Find where the given text appears and provide that cell's center as [X, Y] coordinate. 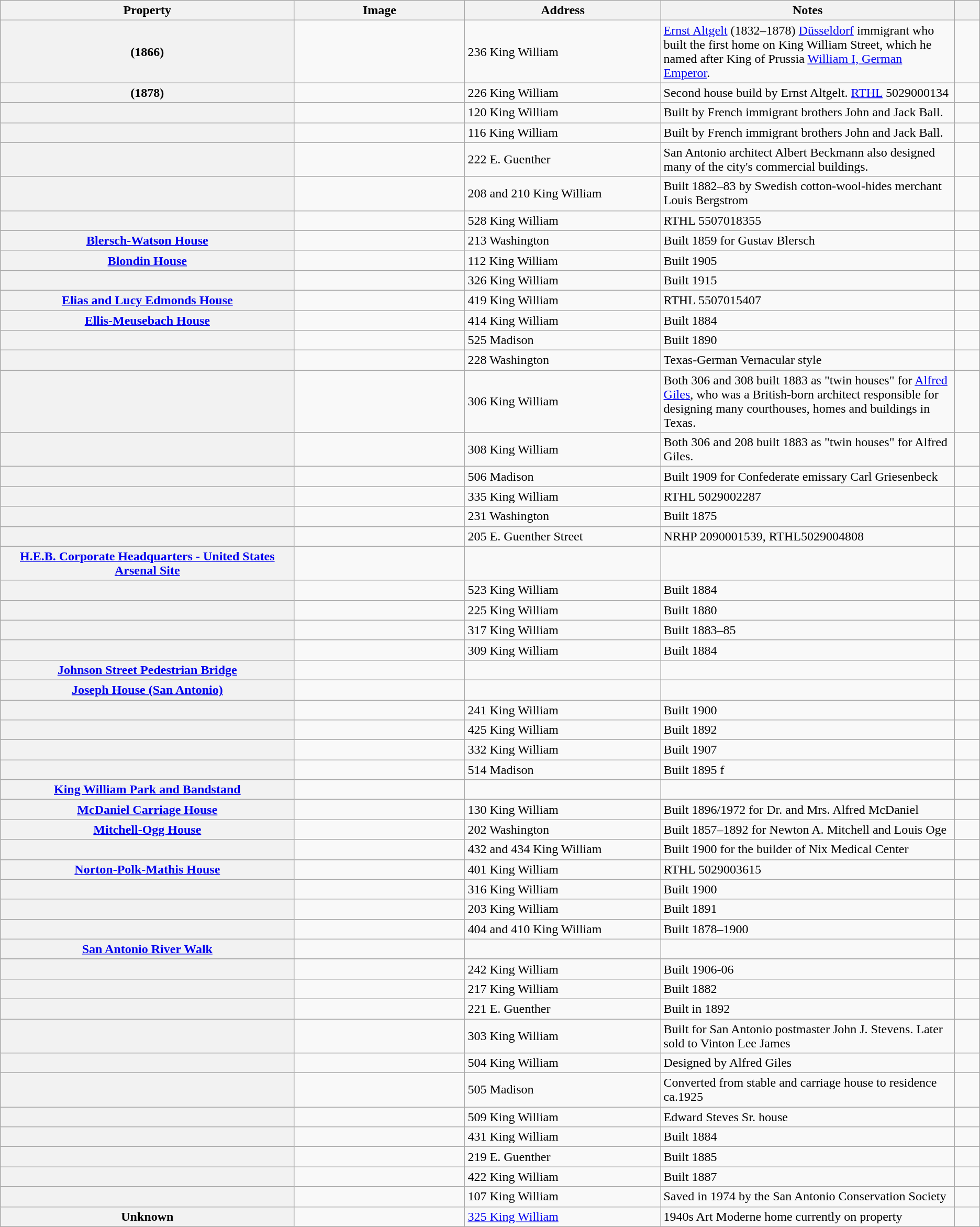
Property [148, 10]
116 King William [563, 132]
308 King William [563, 449]
Built 1905 [807, 260]
228 Washington [563, 360]
505 Madison [563, 1090]
San Antonio River Walk [148, 949]
Saved in 1974 by the San Antonio Conservation Society [807, 1197]
306 King William [563, 401]
203 King William [563, 909]
326 King William [563, 280]
Second house build by Ernst Altgelt. RTHL 5029000134 [807, 93]
120 King William [563, 113]
506 Madison [563, 477]
205 E. Guenther Street [563, 536]
Unknown [148, 1217]
509 King William [563, 1117]
Elias and Lucy Edmonds House [148, 300]
Built 1892 [807, 730]
Built 1895 f [807, 770]
(1866) [148, 51]
Joseph House (San Antonio) [148, 690]
King William Park and Bandstand [148, 790]
Built in 1892 [807, 1009]
(1878) [148, 93]
Built for San Antonio postmaster John J. Stevens. Later sold to Vinton Lee James [807, 1036]
Texas-German Vernacular style [807, 360]
504 King William [563, 1063]
Johnson Street Pedestrian Bridge [148, 670]
RTHL 5507015407 [807, 300]
130 King William [563, 810]
Built 1909 for Confederate emissary Carl Griesenbeck [807, 477]
Built 1900 for the builder of Nix Medical Center [807, 849]
Blondin House [148, 260]
Built 1882 [807, 989]
241 King William [563, 710]
Built 1891 [807, 909]
Built 1907 [807, 750]
222 E. Guenther [563, 159]
Built 1890 [807, 340]
332 King William [563, 750]
Edward Steves Sr. house [807, 1117]
RTHL 5029003615 [807, 869]
236 King William [563, 51]
San Antonio architect Albert Beckmann also designed many of the city's commercial buildings. [807, 159]
317 King William [563, 630]
431 King William [563, 1137]
Built 1896/1972 for Dr. and Mrs. Alfred McDaniel [807, 810]
422 King William [563, 1177]
Built 1887 [807, 1177]
Built 1859 for Gustav Blersch [807, 240]
Built 1883–85 [807, 630]
325 King William [563, 1217]
NRHP 2090001539, RTHL5029004808 [807, 536]
107 King William [563, 1197]
H.E.B. Corporate Headquarters - United States Arsenal Site [148, 563]
221 E. Guenther [563, 1009]
525 Madison [563, 340]
McDaniel Carriage House [148, 810]
Ellis-Meusebach House [148, 320]
303 King William [563, 1036]
Address [563, 10]
Built 1915 [807, 280]
1940s Art Moderne home currently on property [807, 1217]
112 King William [563, 260]
523 King William [563, 590]
404 and 410 King William [563, 929]
Image [380, 10]
Built 1875 [807, 516]
213 Washington [563, 240]
RTHL 5507018355 [807, 220]
Built 1857–1892 for Newton A. Mitchell and Louis Oge [807, 830]
208 and 210 King William [563, 194]
414 King William [563, 320]
528 King William [563, 220]
219 E. Guenther [563, 1157]
335 King William [563, 496]
Converted from stable and carriage house to residence ca.1925 [807, 1090]
419 King William [563, 300]
316 King William [563, 889]
Mitchell-Ogg House [148, 830]
Built 1880 [807, 610]
Built 1906-06 [807, 969]
514 Madison [563, 770]
425 King William [563, 730]
Designed by Alfred Giles [807, 1063]
226 King William [563, 93]
Built 1878–1900 [807, 929]
225 King William [563, 610]
231 Washington [563, 516]
Both 306 and 208 built 1883 as "twin houses" for Alfred Giles. [807, 449]
Notes [807, 10]
Built 1882–83 by Swedish cotton-wool-hides merchant Louis Bergstrom [807, 194]
Norton-Polk-Mathis House [148, 869]
309 King William [563, 650]
RTHL 5029002287 [807, 496]
202 Washington [563, 830]
217 King William [563, 989]
432 and 434 King William [563, 849]
401 King William [563, 869]
242 King William [563, 969]
Blersch-Watson House [148, 240]
Built 1885 [807, 1157]
